Pinpoint the cell where the given text exists, returning its (X, Y) midpoint coordinate. 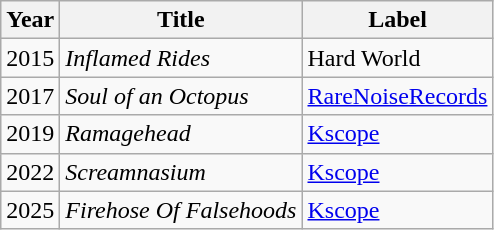
Hard World (398, 58)
2022 (30, 172)
Soul of an Octopus (181, 96)
Screamnasium (181, 172)
Year (30, 20)
Title (181, 20)
2025 (30, 210)
RareNoiseRecords (398, 96)
Ramagehead (181, 134)
2017 (30, 96)
2015 (30, 58)
Firehose Of Falsehoods (181, 210)
Label (398, 20)
Inflamed Rides (181, 58)
2019 (30, 134)
